Capture the cell that displays the provided text and extract its [X, Y] central coordinate. 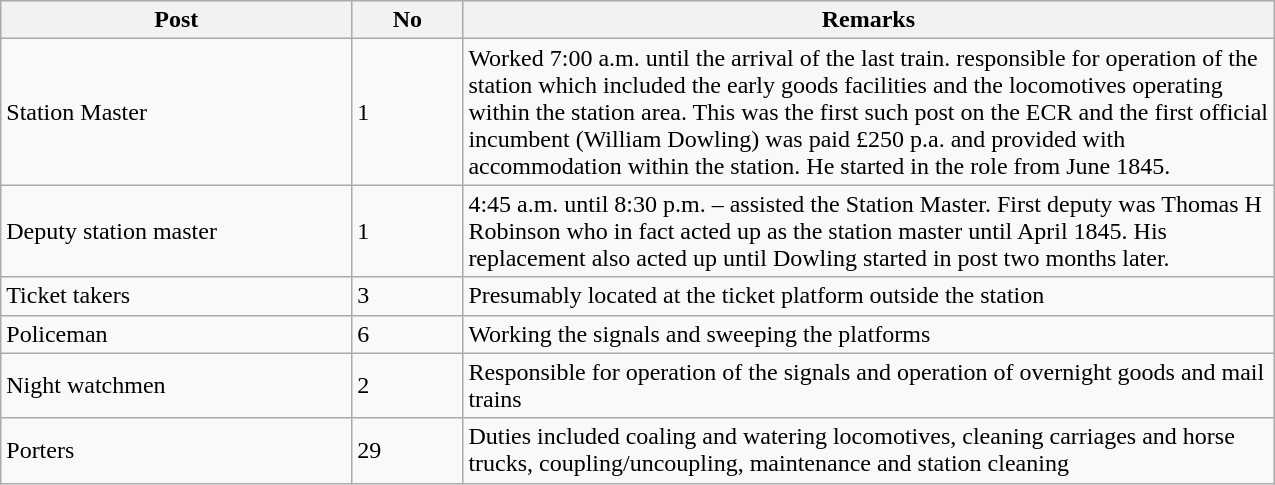
Porters [176, 450]
Ticket takers [176, 296]
Remarks [868, 20]
3 [408, 296]
Duties included coaling and watering locomotives, cleaning carriages and horse trucks, coupling/uncoupling, maintenance and station cleaning [868, 450]
Policeman [176, 334]
Post [176, 20]
Deputy station master [176, 231]
29 [408, 450]
6 [408, 334]
No [408, 20]
2 [408, 386]
Presumably located at the ticket platform outside the station [868, 296]
Working the signals and sweeping the platforms [868, 334]
Night watchmen [176, 386]
Station Master [176, 112]
Responsible for operation of the signals and operation of overnight goods and mail trains [868, 386]
